Detect which cell encompasses the target text, then output its [x, y] center coordinate. 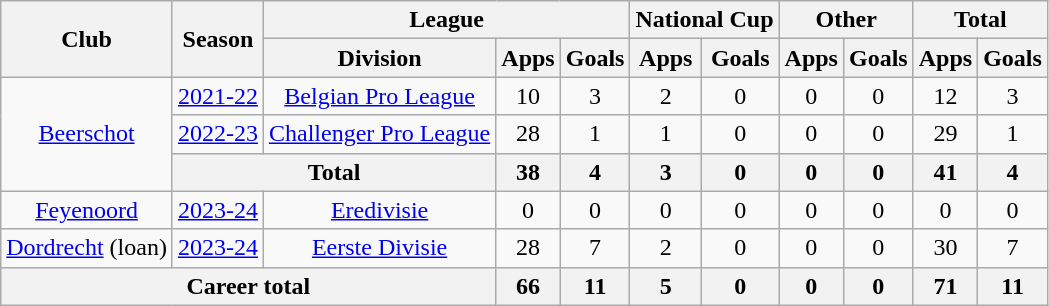
Career total [248, 286]
12 [945, 96]
Feyenoord [87, 210]
Season [218, 39]
2022-23 [218, 134]
League [446, 20]
Eerste Divisie [379, 248]
Challenger Pro League [379, 134]
Beerschot [87, 134]
Dordrecht (loan) [87, 248]
National Cup [704, 20]
66 [528, 286]
5 [666, 286]
Belgian Pro League [379, 96]
10 [528, 96]
41 [945, 172]
71 [945, 286]
2021-22 [218, 96]
Eredivisie [379, 210]
Club [87, 39]
Division [379, 58]
38 [528, 172]
30 [945, 248]
Other [846, 20]
29 [945, 134]
